Output the (X, Y) coordinate of the center of the cell containing the given text.  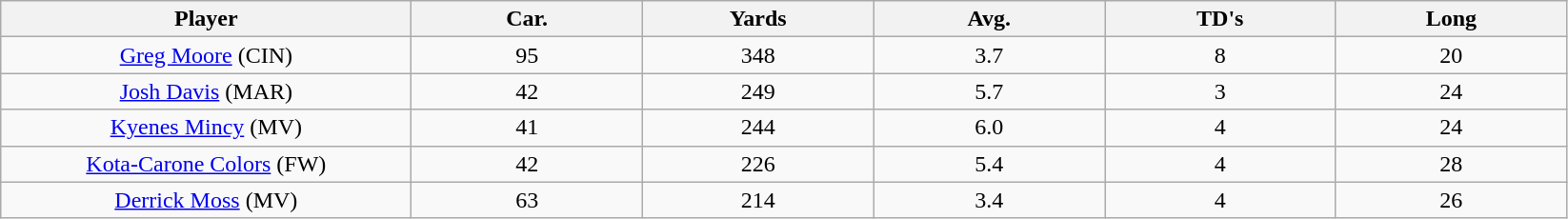
Avg. (989, 19)
26 (1452, 200)
Yards (758, 19)
63 (528, 200)
95 (528, 55)
Kota-Carone Colors (FW) (206, 164)
TD's (1221, 19)
Josh Davis (MAR) (206, 91)
244 (758, 128)
249 (758, 91)
5.4 (989, 164)
3 (1221, 91)
214 (758, 200)
20 (1452, 55)
Car. (528, 19)
Derrick Moss (MV) (206, 200)
3.7 (989, 55)
6.0 (989, 128)
8 (1221, 55)
Long (1452, 19)
3.4 (989, 200)
5.7 (989, 91)
Player (206, 19)
348 (758, 55)
Greg Moore (CIN) (206, 55)
41 (528, 128)
226 (758, 164)
28 (1452, 164)
Kyenes Mincy (MV) (206, 128)
